Pinpoint the cell where the given text exists, returning its [X, Y] midpoint coordinate. 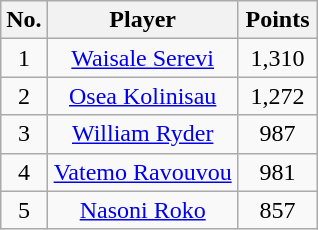
987 [278, 134]
1,310 [278, 58]
William Ryder [142, 134]
Player [142, 20]
5 [24, 210]
857 [278, 210]
Vatemo Ravouvou [142, 172]
981 [278, 172]
Points [278, 20]
Nasoni Roko [142, 210]
4 [24, 172]
No. [24, 20]
1,272 [278, 96]
Osea Kolinisau [142, 96]
Waisale Serevi [142, 58]
1 [24, 58]
2 [24, 96]
3 [24, 134]
